Find where the given text appears and provide that cell's center as (x, y) coordinate. 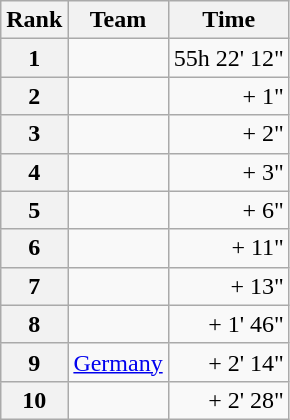
4 (34, 172)
+ 11" (228, 248)
1 (34, 58)
Germany (118, 362)
+ 1' 46" (228, 324)
+ 3" (228, 172)
+ 2" (228, 134)
2 (34, 96)
+ 1" (228, 96)
Team (118, 20)
+ 2' 14" (228, 362)
10 (34, 400)
55h 22' 12" (228, 58)
9 (34, 362)
5 (34, 210)
3 (34, 134)
Rank (34, 20)
Time (228, 20)
+ 6" (228, 210)
+ 2' 28" (228, 400)
8 (34, 324)
6 (34, 248)
+ 13" (228, 286)
7 (34, 286)
